Scan for the cell matching the given text and deliver its [X, Y] coordinate at center. 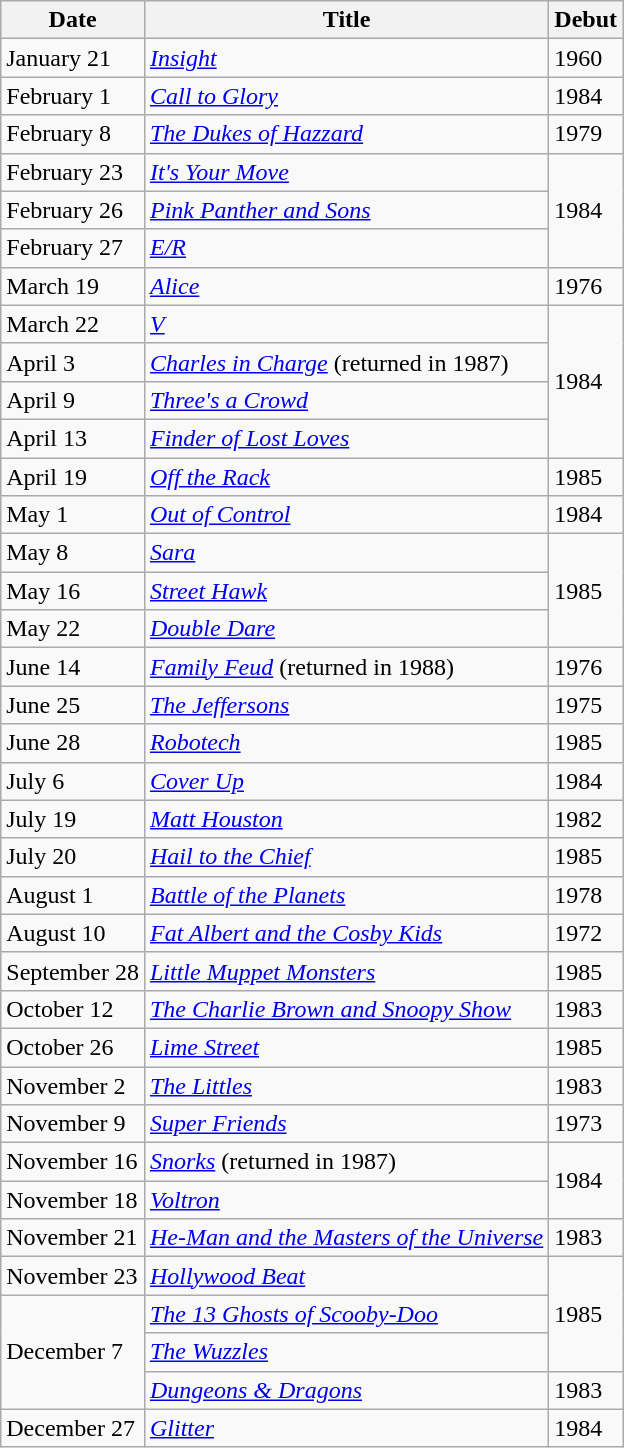
November 2 [73, 1085]
E/R [346, 248]
May 22 [73, 629]
Double Dare [346, 629]
Lime Street [346, 1047]
Battle of the Planets [346, 895]
October 12 [73, 1009]
December 7 [73, 1352]
Charles in Charge (returned in 1987) [346, 362]
February 27 [73, 248]
The Charlie Brown and Snoopy Show [346, 1009]
November 18 [73, 1200]
It's Your Move [346, 172]
November 9 [73, 1124]
Title [346, 20]
March 22 [73, 324]
Call to Glory [346, 96]
July 20 [73, 857]
May 8 [73, 553]
February 8 [73, 134]
December 27 [73, 1428]
1978 [586, 895]
Matt Houston [346, 819]
Robotech [346, 743]
Fat Albert and the Cosby Kids [346, 933]
The Dukes of Hazzard [346, 134]
November 21 [73, 1238]
May 16 [73, 591]
The Littles [346, 1085]
April 3 [73, 362]
May 1 [73, 515]
September 28 [73, 971]
Dungeons & Dragons [346, 1390]
1973 [586, 1124]
Pink Panther and Sons [346, 210]
Hollywood Beat [346, 1276]
The Jeffersons [346, 705]
Super Friends [346, 1124]
1979 [586, 134]
Family Feud (returned in 1988) [346, 667]
Little Muppet Monsters [346, 971]
The 13 Ghosts of Scooby-Doo [346, 1314]
October 26 [73, 1047]
July 6 [73, 781]
March 19 [73, 286]
1975 [586, 705]
January 21 [73, 58]
February 1 [73, 96]
Glitter [346, 1428]
Sara [346, 553]
Finder of Lost Loves [346, 438]
Debut [586, 20]
Off the Rack [346, 477]
August 10 [73, 933]
Date [73, 20]
Three's a Crowd [346, 400]
Cover Up [346, 781]
Out of Control [346, 515]
1972 [586, 933]
Insight [346, 58]
1982 [586, 819]
April 19 [73, 477]
June 14 [73, 667]
Voltron [346, 1200]
February 23 [73, 172]
Street Hawk [346, 591]
Hail to the Chief [346, 857]
V [346, 324]
November 16 [73, 1162]
July 19 [73, 819]
June 28 [73, 743]
August 1 [73, 895]
November 23 [73, 1276]
April 13 [73, 438]
April 9 [73, 400]
June 25 [73, 705]
He-Man and the Masters of the Universe [346, 1238]
Snorks (returned in 1987) [346, 1162]
Alice [346, 286]
The Wuzzles [346, 1352]
February 26 [73, 210]
1960 [586, 58]
